Find where the given text appears and provide that cell's center as (X, Y) coordinate. 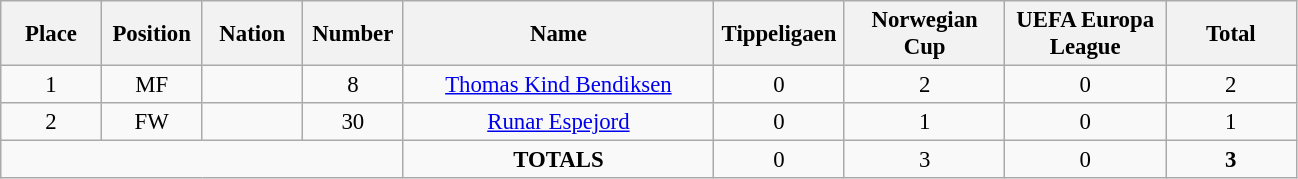
TOTALS (558, 160)
FW (152, 122)
Norwegian Cup (924, 34)
MF (152, 85)
Thomas Kind Bendiksen (558, 85)
Runar Espejord (558, 122)
Tippeligaen (780, 34)
Number (354, 34)
Total (1232, 34)
Position (152, 34)
8 (354, 85)
Name (558, 34)
Nation (252, 34)
30 (354, 122)
UEFA Europa League (1086, 34)
Place (52, 34)
